Determine the (X, Y) coordinate at the center of the cell enclosing the given text.  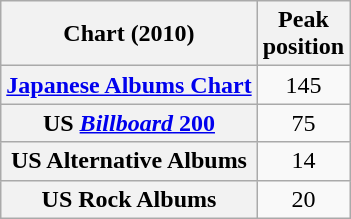
Chart (2010) (129, 34)
US Alternative Albums (129, 161)
75 (303, 123)
Japanese Albums Chart (129, 85)
145 (303, 85)
US Rock Albums (129, 199)
US Billboard 200 (129, 123)
14 (303, 161)
20 (303, 199)
Peakposition (303, 34)
